Search for the cell housing the specified text and yield its [x, y] center coordinate. 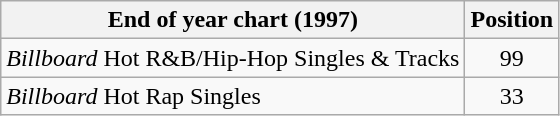
End of year chart (1997) [233, 20]
Position [512, 20]
Billboard Hot Rap Singles [233, 96]
Billboard Hot R&B/Hip-Hop Singles & Tracks [233, 58]
99 [512, 58]
33 [512, 96]
